Capture the cell that displays the provided text and extract its [x, y] central coordinate. 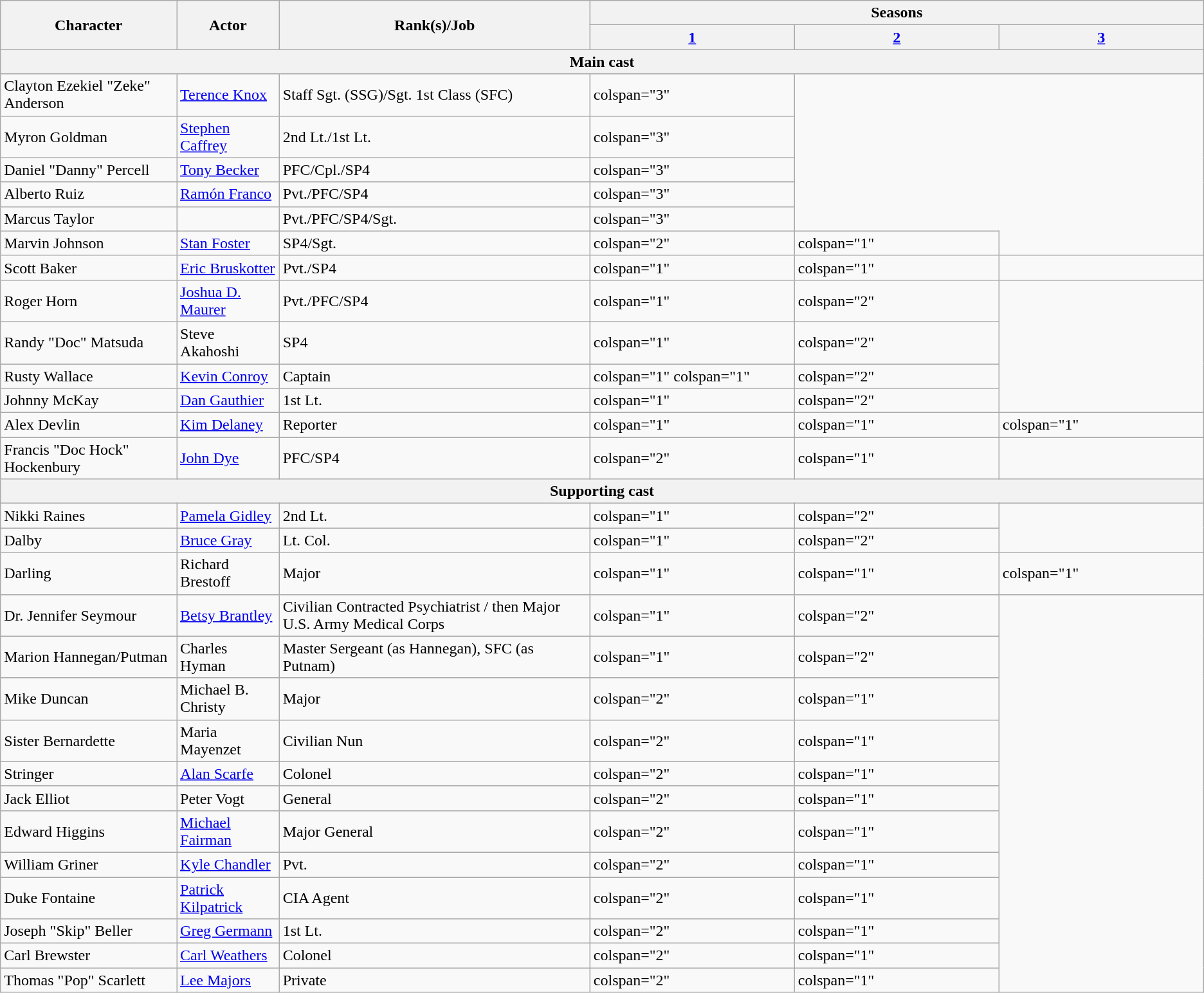
Lt. Col. [435, 540]
Pvt. [435, 864]
Rusty Wallace [89, 376]
Dalby [89, 540]
Reporter [435, 425]
Maria Mayenzet [228, 741]
PFC/Cpl./SP4 [435, 170]
Scott Baker [89, 268]
Patrick Kilpatrick [228, 898]
Ramón Franco [228, 194]
2 [897, 37]
Joshua D. Maurer [228, 301]
Michael B. Christy [228, 698]
William Griner [89, 864]
Johnny McKay [89, 401]
Michael Fairman [228, 831]
Marvin Johnson [89, 243]
Bruce Gray [228, 540]
Staff Sgt. (SSG)/Sgt. 1st Class (SFC) [435, 95]
Rank(s)/Job [435, 25]
colspan="1" colspan="1" [692, 376]
SP4/Sgt. [435, 243]
Mike Duncan [89, 698]
2nd Lt. [435, 516]
General [435, 798]
Supporting cast [602, 491]
Tony Becker [228, 170]
Private [435, 980]
Eric Bruskotter [228, 268]
Captain [435, 376]
Stephen Caffrey [228, 136]
Stan Foster [228, 243]
Master Sergeant (as Hannegan), SFC (as Putnam) [435, 657]
Civilian Nun [435, 741]
Main cast [602, 62]
SP4 [435, 342]
Pvt./SP4 [435, 268]
Major General [435, 831]
Dr. Jennifer Seymour [89, 615]
Daniel "Danny" Percell [89, 170]
Alberto Ruiz [89, 194]
Duke Fontaine [89, 898]
1 [692, 37]
John Dye [228, 458]
Jack Elliot [89, 798]
Alan Scarfe [228, 774]
Dan Gauthier [228, 401]
Kim Delaney [228, 425]
Darling [89, 574]
2nd Lt./1st Lt. [435, 136]
Myron Goldman [89, 136]
Greg Germann [228, 931]
Pvt./PFC/SP4/Sgt. [435, 219]
Lee Majors [228, 980]
PFC/SP4 [435, 458]
Randy "Doc" Matsuda [89, 342]
Thomas "Pop" Scarlett [89, 980]
Civilian Contracted Psychiatrist / then Major U.S. Army Medical Corps [435, 615]
Marcus Taylor [89, 219]
Pamela Gidley [228, 516]
Clayton Ezekiel "Zeke" Anderson [89, 95]
Charles Hyman [228, 657]
Steve Akahoshi [228, 342]
Kevin Conroy [228, 376]
Actor [228, 25]
Nikki Raines [89, 516]
Terence Knox [228, 95]
Character [89, 25]
Carl Brewster [89, 956]
Richard Brestoff [228, 574]
3 [1101, 37]
Marion Hannegan/Putman [89, 657]
Carl Weathers [228, 956]
Joseph "Skip" Beller [89, 931]
Kyle Chandler [228, 864]
Francis "Doc Hock" Hockenbury [89, 458]
Sister Bernardette [89, 741]
Roger Horn [89, 301]
Stringer [89, 774]
CIA Agent [435, 898]
Alex Devlin [89, 425]
Edward Higgins [89, 831]
Seasons [897, 13]
Betsy Brantley [228, 615]
Peter Vogt [228, 798]
